Provide the [x, y] coordinate of the cell's center where the given text is located.  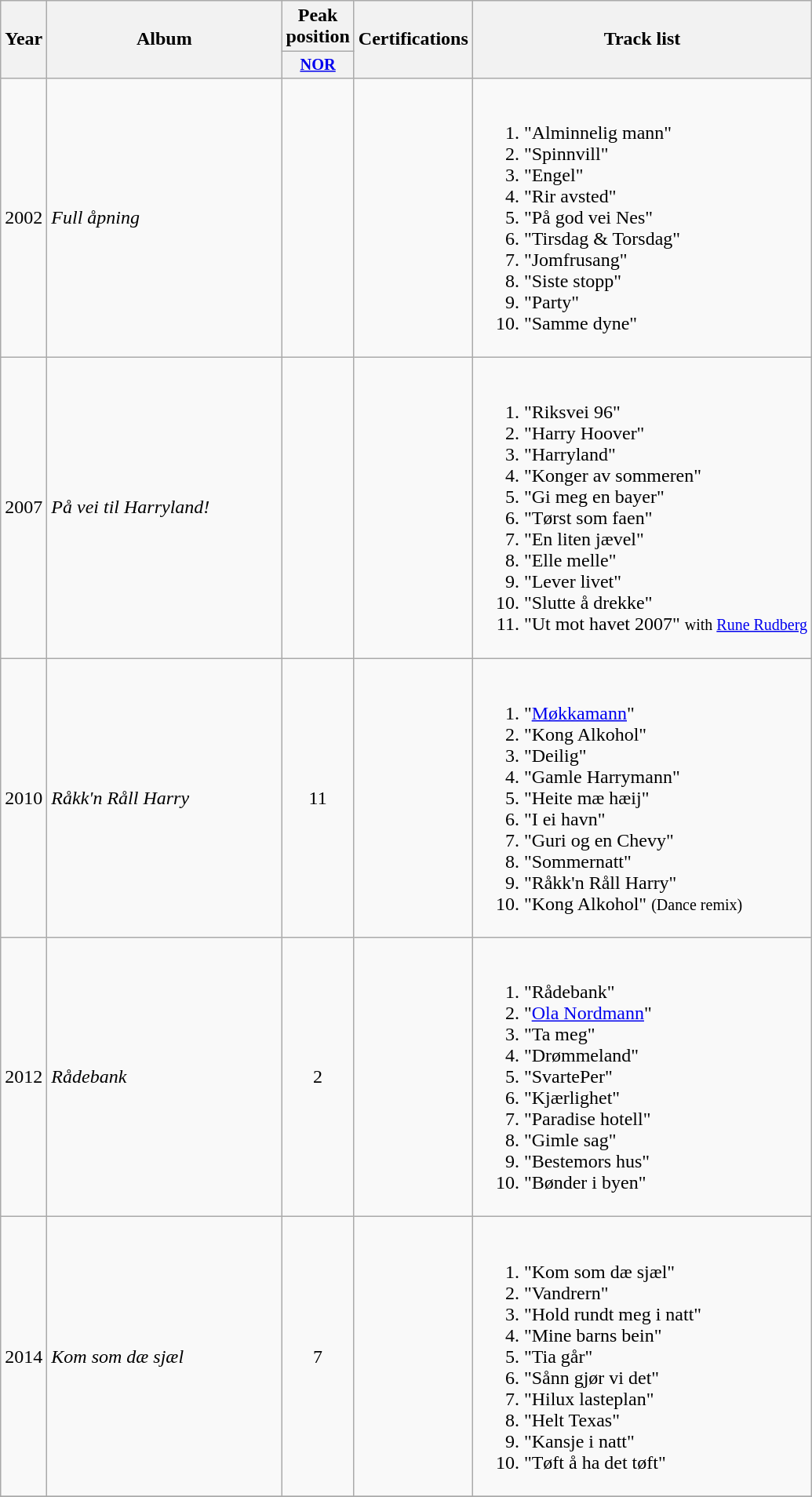
"Rådebank""Ola Nordmann""Ta meg""Drømmeland""SvartePer""Kjærlighet""Paradise hotell""Gimle sag""Bestemors hus""Bønder i byen" [642, 1077]
NOR [318, 65]
11 [318, 798]
Certifications [413, 39]
Rådebank [165, 1077]
Råkk'n Råll Harry [165, 798]
Peak position [318, 27]
2012 [24, 1077]
Kom som dæ sjæl [165, 1357]
2 [318, 1077]
"Alminnelig mann""Spinnvill""Engel""Rir avsted""På god vei Nes""Tirsdag & Torsdag""Jomfrusang""Siste stopp""Party""Samme dyne" [642, 217]
2014 [24, 1357]
2007 [24, 508]
2002 [24, 217]
Track list [642, 39]
Full åpning [165, 217]
Year [24, 39]
2010 [24, 798]
Album [165, 39]
På vei til Harryland! [165, 508]
7 [318, 1357]
